Find where the given text appears and provide that cell's center as [X, Y] coordinate. 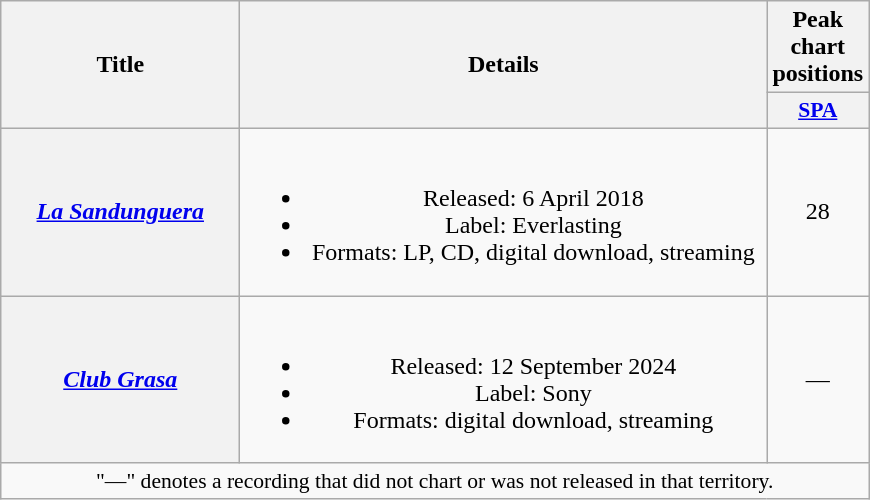
Released: 12 September 2024Label: SonyFormats: digital download, streaming [504, 380]
Details [504, 65]
— [818, 380]
SPA [818, 111]
Peak chart positions [818, 47]
28 [818, 212]
Title [120, 65]
Released: 6 April 2018Label: EverlastingFormats: LP, CD, digital download, streaming [504, 212]
La Sandunguera [120, 212]
Club Grasa [120, 380]
"—" denotes a recording that did not chart or was not released in that territory. [435, 481]
